Find where the given text appears and provide that cell's center as (x, y) coordinate. 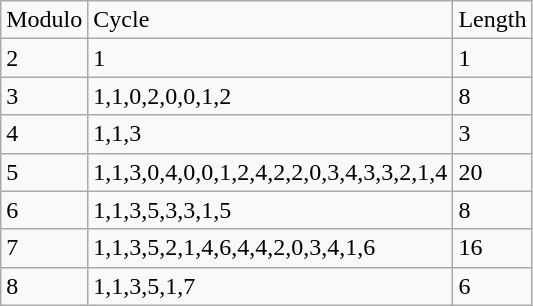
20 (492, 172)
Length (492, 20)
1,1,3 (270, 134)
4 (44, 134)
Modulo (44, 20)
Cycle (270, 20)
1,1,3,5,2,1,4,6,4,4,2,0,3,4,1,6 (270, 248)
7 (44, 248)
2 (44, 58)
1,1,0,2,0,0,1,2 (270, 96)
16 (492, 248)
1,1,3,5,1,7 (270, 286)
1,1,3,0,4,0,0,1,2,4,2,2,0,3,4,3,3,2,1,4 (270, 172)
5 (44, 172)
1,1,3,5,3,3,1,5 (270, 210)
